For the text-containing cell, return its midpoint in [x, y] coordinate format. 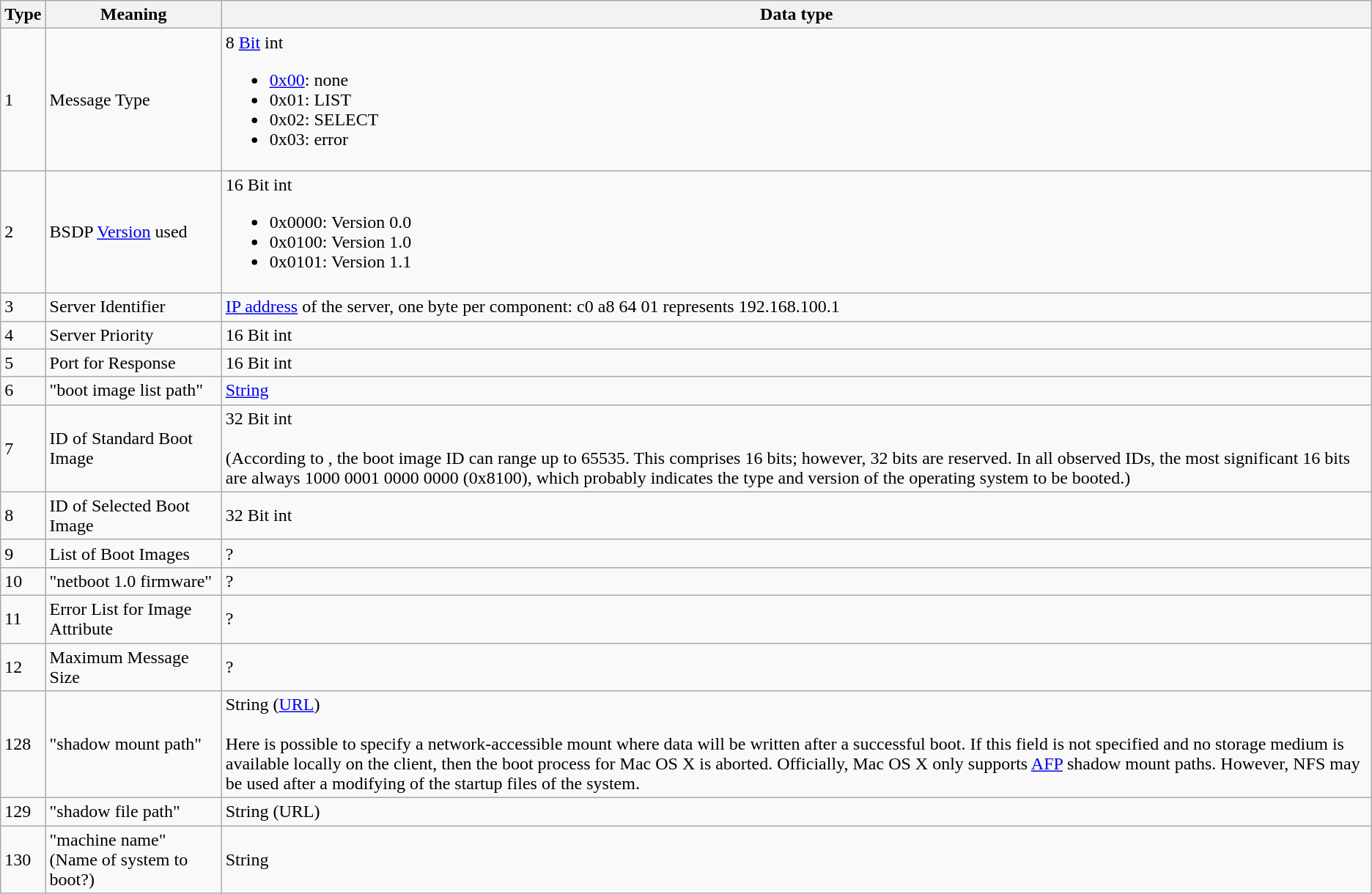
Port for Response [133, 363]
"machine name" (Name of system to boot?) [133, 860]
10 [23, 581]
9 [23, 553]
12 [23, 667]
130 [23, 860]
Server Priority [133, 335]
"shadow file path" [133, 812]
Data type [796, 15]
Message Type [133, 100]
String (URL) [796, 812]
"netboot 1.0 firmware" [133, 581]
Server Identifier [133, 307]
"boot image list path" [133, 391]
4 [23, 335]
Maximum Message Size [133, 667]
ID of Selected Boot Image [133, 516]
8 Bit int0x00: none0x01: LIST0x02: SELECT0x03: error [796, 100]
5 [23, 363]
11 [23, 618]
128 [23, 745]
IP address of the server, one byte per component: c0 a8 64 01 represents 192.168.100.1 [796, 307]
List of Boot Images [133, 553]
"shadow mount path" [133, 745]
Error List for Image Attribute [133, 618]
7 [23, 448]
129 [23, 812]
1 [23, 100]
BSDP Version used [133, 232]
ID of Standard Boot Image [133, 448]
32 Bit int [796, 516]
8 [23, 516]
2 [23, 232]
6 [23, 391]
16 Bit int0x0000: Version 0.00x0100: Version 1.00x0101: Version 1.1 [796, 232]
Type [23, 15]
3 [23, 307]
Meaning [133, 15]
